From the cell containing the given text, extract its center point as [x, y] coordinate. 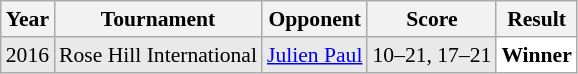
Rose Hill International [158, 55]
Result [536, 19]
Year [28, 19]
Julien Paul [314, 55]
Score [432, 19]
Tournament [158, 19]
2016 [28, 55]
Winner [536, 55]
10–21, 17–21 [432, 55]
Opponent [314, 19]
